Capture the cell that displays the provided text and extract its (x, y) central coordinate. 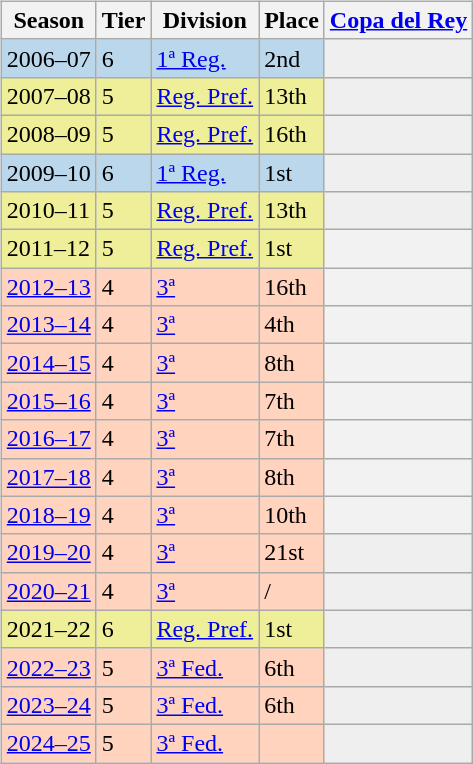
2016–17 (48, 439)
Division (205, 20)
2nd (292, 58)
Place (292, 20)
2011–12 (48, 249)
2019–20 (48, 553)
2007–08 (48, 96)
10th (292, 515)
2024–25 (48, 743)
2022–23 (48, 667)
Season (48, 20)
Tier (124, 20)
2008–09 (48, 134)
2018–19 (48, 515)
2012–13 (48, 287)
2023–24 (48, 705)
/ (292, 591)
2014–15 (48, 363)
2013–14 (48, 325)
2020–21 (48, 591)
2021–22 (48, 629)
4th (292, 325)
2009–10 (48, 173)
2010–11 (48, 211)
Copa del Rey (398, 20)
2017–18 (48, 477)
21st (292, 553)
2015–16 (48, 401)
2006–07 (48, 58)
